Return [X, Y] of the center of cell containing provided text 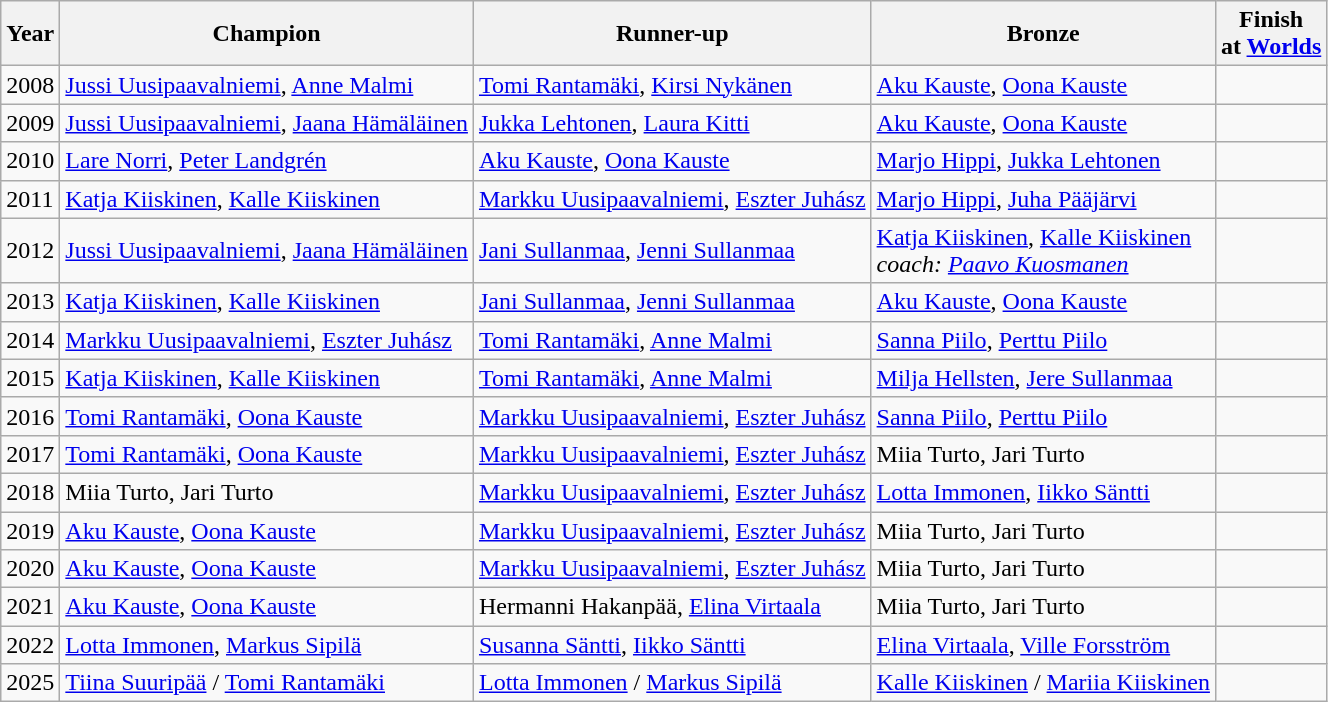
Lare Norri, Peter Landgrén [267, 161]
2011 [30, 199]
2013 [30, 302]
2016 [30, 416]
2018 [30, 492]
Marjo Hippi, Jukka Lehtonen [1043, 161]
2014 [30, 340]
Runner-up [672, 34]
Champion [267, 34]
2008 [30, 85]
Year [30, 34]
Katja Kiiskinen, Kalle Kiiskinencoach: Paavo Kuosmanen [1043, 250]
2017 [30, 454]
Lotta Immonen, Iikko Säntti [1043, 492]
Milja Hellsten, Jere Sullanmaa [1043, 378]
2019 [30, 531]
Lotta Immonen / Markus Sipilä [672, 683]
Kalle Kiiskinen / Mariia Kiiskinen [1043, 683]
Bronze [1043, 34]
2022 [30, 645]
Marjo Hippi, Juha Pääjärvi [1043, 199]
Tomi Rantamäki, Kirsi Nykänen [672, 85]
Jukka Lehtonen, Laura Kitti [672, 123]
Susanna Säntti, Iikko Säntti [672, 645]
Hermanni Hakanpää, Elina Virtaala [672, 607]
Jussi Uusipaavalniemi, Anne Malmi [267, 85]
2012 [30, 250]
2025 [30, 683]
Elina Virtaala, Ville Forsström [1043, 645]
Tiina Suuripää / Tomi Rantamäki [267, 683]
2021 [30, 607]
2010 [30, 161]
2015 [30, 378]
2009 [30, 123]
2020 [30, 569]
Finishat Worlds [1270, 34]
Lotta Immonen, Markus Sipilä [267, 645]
